For the text-containing cell, return its midpoint in [X, Y] coordinate format. 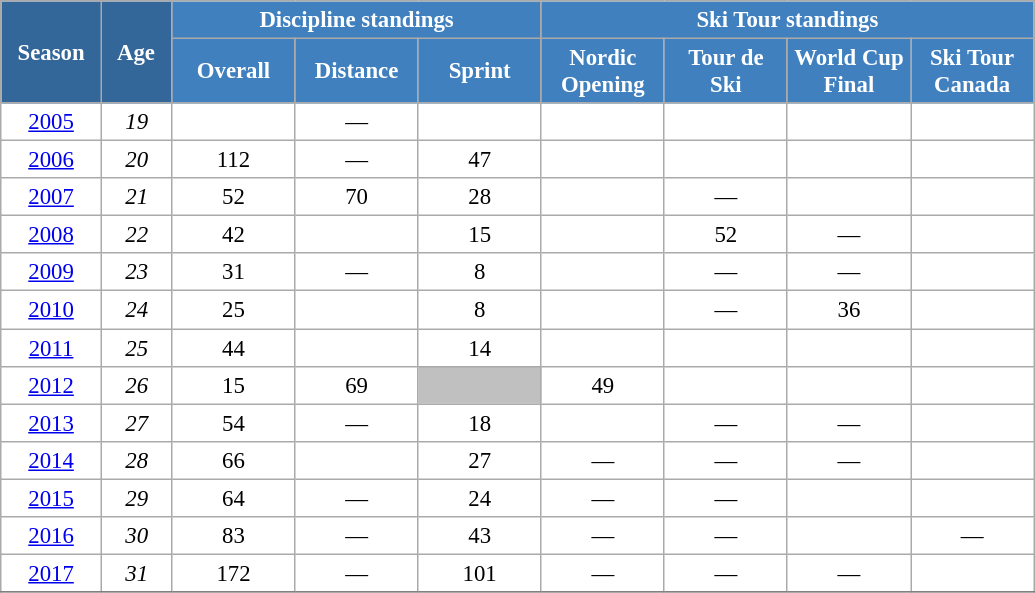
Tour deSki [726, 72]
66 [234, 460]
Sprint [480, 72]
Overall [234, 72]
23 [136, 273]
Age [136, 52]
44 [234, 348]
47 [480, 160]
2010 [52, 310]
20 [136, 160]
14 [480, 348]
26 [136, 385]
22 [136, 235]
69 [356, 385]
30 [136, 536]
2007 [52, 197]
2005 [52, 122]
Ski Tour standings [787, 20]
112 [234, 160]
2006 [52, 160]
18 [480, 423]
36 [848, 310]
21 [136, 197]
2009 [52, 273]
Season [52, 52]
64 [234, 498]
2013 [52, 423]
2016 [52, 536]
83 [234, 536]
Distance [356, 72]
29 [136, 498]
Discipline standings [356, 20]
70 [356, 197]
2014 [52, 460]
172 [234, 573]
NordicOpening [602, 72]
Ski TourCanada [972, 72]
101 [480, 573]
2015 [52, 498]
World CupFinal [848, 72]
2008 [52, 235]
19 [136, 122]
42 [234, 235]
2011 [52, 348]
43 [480, 536]
49 [602, 385]
2012 [52, 385]
54 [234, 423]
2017 [52, 573]
